Determine the [X, Y] coordinate at the center of the cell enclosing the given text.  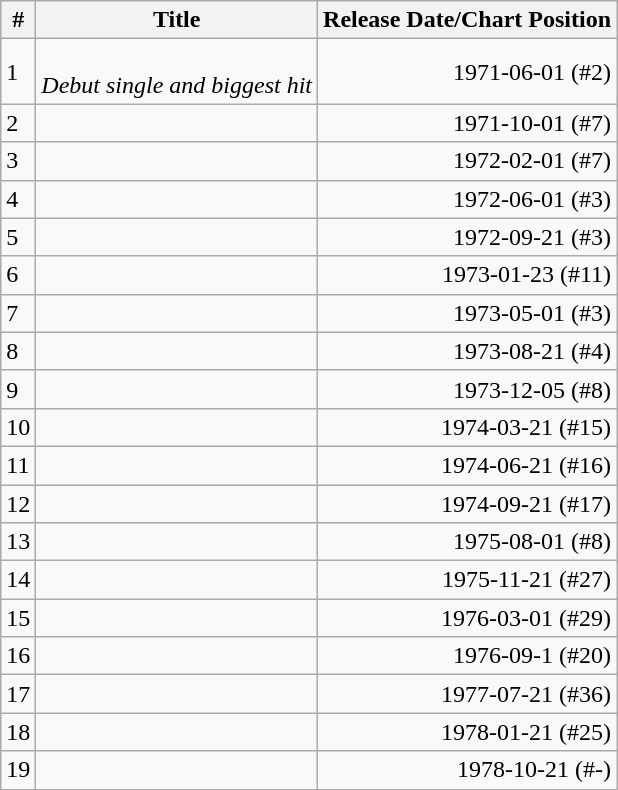
3 [18, 161]
1973-12-05 (#8) [468, 389]
1972-02-01 (#7) [468, 161]
1 [18, 72]
19 [18, 770]
1975-08-01 (#8) [468, 542]
1972-09-21 (#3) [468, 237]
1975-11-21 (#27) [468, 580]
Debut single and biggest hit [177, 72]
1974-06-21 (#16) [468, 465]
12 [18, 503]
1971-10-01 (#7) [468, 123]
1974-03-21 (#15) [468, 427]
17 [18, 694]
# [18, 20]
4 [18, 199]
1971-06-01 (#2) [468, 72]
16 [18, 656]
1976-03-01 (#29) [468, 618]
6 [18, 275]
14 [18, 580]
1973-08-21 (#4) [468, 351]
1977-07-21 (#36) [468, 694]
1972-06-01 (#3) [468, 199]
Title [177, 20]
1976-09-1 (#20) [468, 656]
1973-01-23 (#11) [468, 275]
10 [18, 427]
2 [18, 123]
18 [18, 732]
1978-10-21 (#-) [468, 770]
1978-01-21 (#25) [468, 732]
15 [18, 618]
13 [18, 542]
11 [18, 465]
Release Date/Chart Position [468, 20]
7 [18, 313]
1974-09-21 (#17) [468, 503]
5 [18, 237]
8 [18, 351]
1973-05-01 (#3) [468, 313]
9 [18, 389]
